Return (x, y) of the center of cell containing provided text 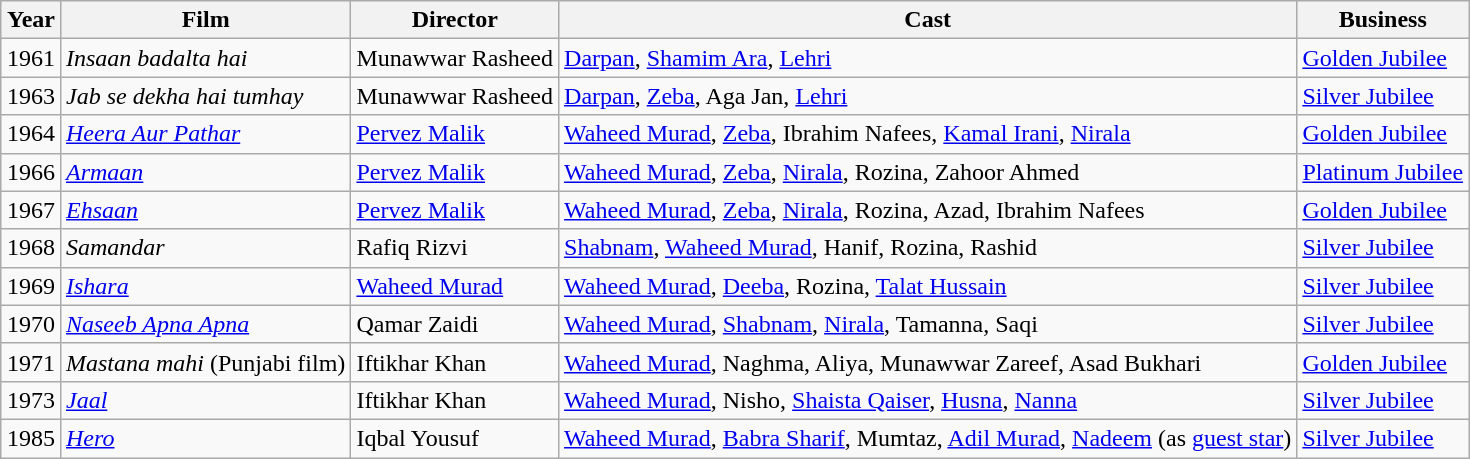
Waheed Murad, Deeba, Rozina, Talat Hussain (928, 286)
Film (205, 20)
Hero (205, 438)
Jab se dekha hai tumhay (205, 96)
Armaan (205, 172)
1970 (30, 324)
Waheed Murad, Zeba, Ibrahim Nafees, Kamal Irani, Nirala (928, 134)
Waheed Murad (455, 286)
1961 (30, 58)
Ishara (205, 286)
Darpan, Zeba, Aga Jan, Lehri (928, 96)
Waheed Murad, Zeba, Nirala, Rozina, Azad, Ibrahim Nafees (928, 210)
1963 (30, 96)
1964 (30, 134)
Qamar Zaidi (455, 324)
Heera Aur Pathar (205, 134)
Rafiq Rizvi (455, 248)
1969 (30, 286)
Iqbal Yousuf (455, 438)
1966 (30, 172)
Waheed Murad, Naghma, Aliya, Munawwar Zareef, Asad Bukhari (928, 362)
Insaan badalta hai (205, 58)
Platinum Jubilee (1383, 172)
Year (30, 20)
1971 (30, 362)
Mastana mahi (Punjabi film) (205, 362)
1967 (30, 210)
Director (455, 20)
Waheed Murad, Shabnam, Nirala, Tamanna, Saqi (928, 324)
Waheed Murad, Babra Sharif, Mumtaz, Adil Murad, Nadeem (as guest star) (928, 438)
Samandar (205, 248)
Ehsaan (205, 210)
Waheed Murad, Zeba, Nirala, Rozina, Zahoor Ahmed (928, 172)
1985 (30, 438)
Naseeb Apna Apna (205, 324)
Darpan, Shamim Ara, Lehri (928, 58)
1973 (30, 400)
1968 (30, 248)
Shabnam, Waheed Murad, Hanif, Rozina, Rashid (928, 248)
Business (1383, 20)
Cast (928, 20)
Jaal (205, 400)
Waheed Murad, Nisho, Shaista Qaiser, Husna, Nanna (928, 400)
